Search for the cell housing the specified text and yield its [X, Y] center coordinate. 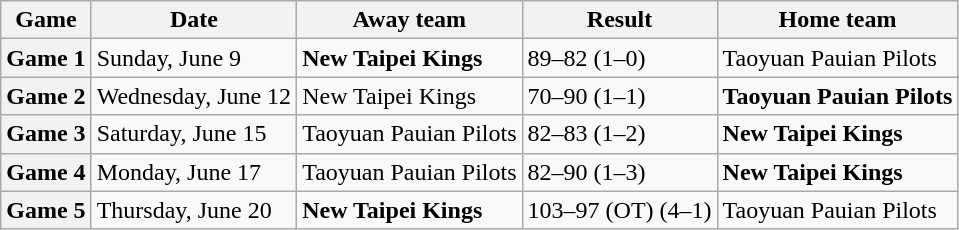
Game 4 [46, 172]
Wednesday, June 12 [194, 96]
Game 5 [46, 210]
Game 2 [46, 96]
Saturday, June 15 [194, 134]
Result [620, 20]
89–82 (1–0) [620, 58]
Thursday, June 20 [194, 210]
82–90 (1–3) [620, 172]
Game [46, 20]
Home team [838, 20]
103–97 (OT) (4–1) [620, 210]
82–83 (1–2) [620, 134]
Sunday, June 9 [194, 58]
Game 3 [46, 134]
Game 1 [46, 58]
Away team [410, 20]
Date [194, 20]
Monday, June 17 [194, 172]
70–90 (1–1) [620, 96]
